Return (X, Y) of the center of cell containing provided text 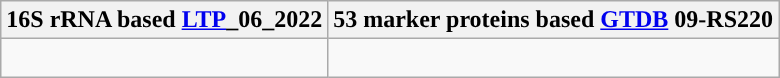
53 marker proteins based GTDB 09-RS220 (554, 20)
16S rRNA based LTP_06_2022 (164, 20)
